Identify which cell holds the provided text, then report its [x, y] central coordinate. 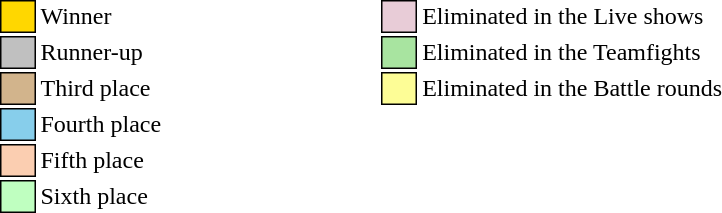
Fourth place [101, 124]
Runner-up [101, 52]
Fifth place [101, 160]
Third place [101, 88]
Winner [101, 16]
Sixth place [101, 196]
